Detect which cell encompasses the target text, then output its [X, Y] center coordinate. 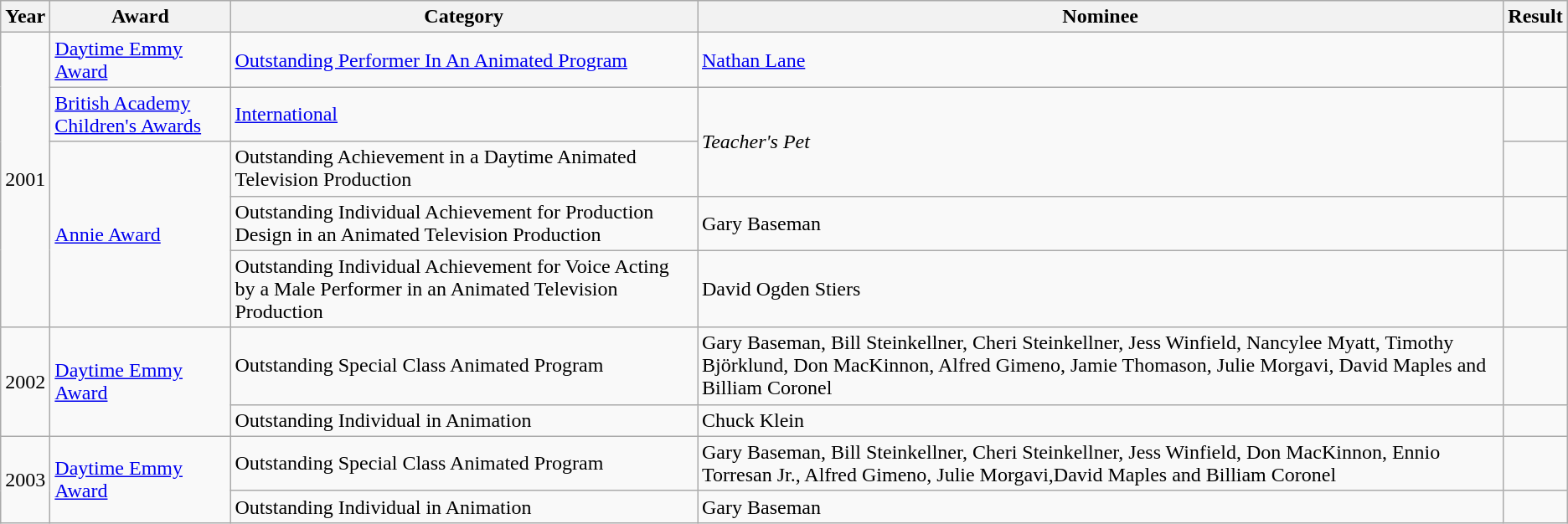
International [464, 114]
2003 [25, 479]
Nominee [1100, 17]
Annie Award [141, 234]
Category [464, 17]
Outstanding Individual Achievement for Voice Acting by a Male Performer in an Animated Television Production [464, 289]
Chuck Klein [1100, 420]
2001 [25, 180]
Teacher's Pet [1100, 141]
David Ogden Stiers [1100, 289]
Outstanding Performer In An Animated Program [464, 60]
Year [25, 17]
Nathan Lane [1100, 60]
Outstanding Individual Achievement for Production Design in an Animated Television Production [464, 223]
Outstanding Achievement in a Daytime Animated Television Production [464, 169]
Result [1535, 17]
Award [141, 17]
2002 [25, 382]
British Academy Children's Awards [141, 114]
